Locate the cell with the specified text and output its [X, Y] center coordinate. 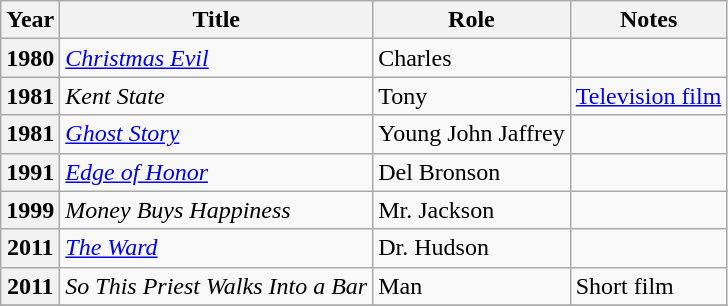
Man [472, 286]
So This Priest Walks Into a Bar [216, 286]
Notes [648, 20]
1980 [30, 58]
The Ward [216, 248]
Year [30, 20]
Mr. Jackson [472, 210]
Charles [472, 58]
Tony [472, 96]
Short film [648, 286]
Kent State [216, 96]
Young John Jaffrey [472, 134]
Christmas Evil [216, 58]
Ghost Story [216, 134]
Role [472, 20]
Del Bronson [472, 172]
Title [216, 20]
1991 [30, 172]
Edge of Honor [216, 172]
Television film [648, 96]
Dr. Hudson [472, 248]
1999 [30, 210]
Money Buys Happiness [216, 210]
